Find where the given text appears and provide that cell's center as (x, y) coordinate. 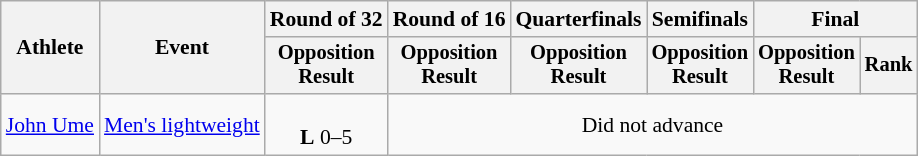
Men's lightweight (182, 124)
Quarterfinals (579, 19)
Did not advance (653, 124)
Semifinals (700, 19)
Rank (889, 66)
Final (835, 19)
John Ume (50, 124)
L 0–5 (326, 124)
Round of 32 (326, 19)
Round of 16 (450, 19)
Athlete (50, 48)
Event (182, 48)
